Find where the given text appears and provide that cell's center as [X, Y] coordinate. 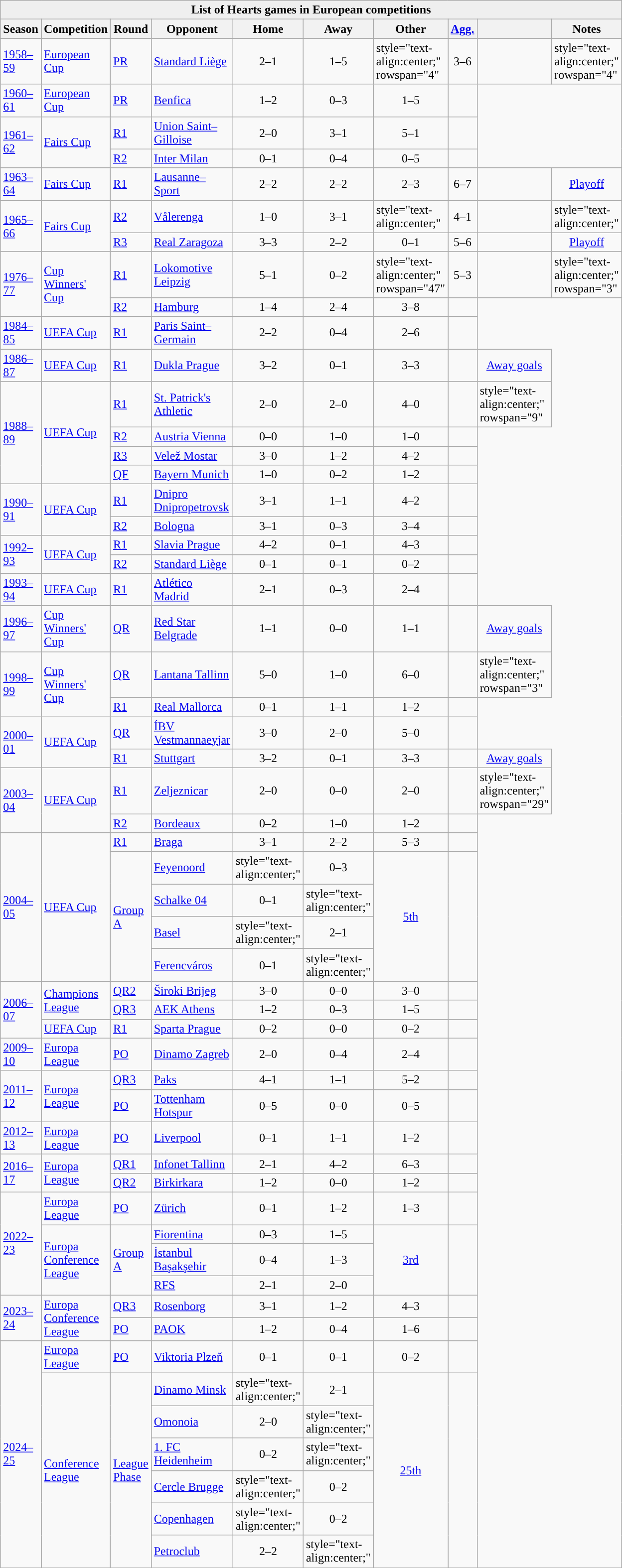
Red Star Belgrade [192, 629]
Dinamo Minsk [192, 1390]
style="text-align:center;" rowspan="47" [411, 274]
QR1 [131, 1164]
1. FC Heidenheim [192, 1454]
3–8 [411, 307]
Stuttgart [192, 758]
Bayern Munich [192, 475]
İstanbul Başakşehir [192, 1260]
Champions League [76, 1000]
5th [411, 916]
2022–23 [21, 1243]
ÍBV Vestmannaeyjar [192, 732]
Dukla Prague [192, 365]
6–0 [411, 674]
Bologna [192, 526]
Competition [76, 29]
Paks [192, 1080]
1998–99 [21, 684]
Season [21, 29]
1993–94 [21, 590]
1990–91 [21, 510]
League Phase [131, 1470]
2000–01 [21, 742]
style="text-align:center;" rowspan="29" [514, 790]
Zürich [192, 1208]
1996–97 [21, 629]
3–6 [463, 61]
Bordeaux [192, 823]
2023–24 [21, 1318]
Velež Mostar [192, 456]
Austria Vienna [192, 437]
Paris Saint–Germain [192, 333]
1–4 [268, 307]
2009–10 [21, 1054]
RFS [192, 1286]
List of Hearts games in European competitions [311, 10]
Dinamo Zagreb [192, 1054]
1986–87 [21, 365]
Schalke 04 [192, 901]
Round [131, 29]
Lausanne–Sport [192, 184]
Vålerenga [192, 216]
St. Patrick's Athletic [192, 404]
Union Saint–Gilloise [192, 132]
style="text-align:center;" rowspan="9" [514, 404]
2024–25 [21, 1454]
1960–61 [21, 101]
Fiorentina [192, 1234]
2006–07 [21, 1010]
1961–62 [21, 142]
Dnipro Dnipropetrovsk [192, 500]
Lokomotive Leipzig [192, 274]
QF [131, 475]
Other [411, 29]
4–0 [411, 404]
1963–64 [21, 184]
Sparta Prague [192, 1029]
6–7 [463, 184]
Široki Brijeg [192, 991]
5–6 [463, 242]
Hamburg [192, 307]
Home [268, 29]
Basel [192, 932]
Real Mallorca [192, 707]
1984–85 [21, 333]
Away [338, 29]
2012–13 [21, 1138]
2–3 [411, 184]
2016–17 [21, 1173]
PAOK [192, 1329]
1–6 [411, 1329]
3–4 [411, 526]
Cercle Brugge [192, 1486]
6–3 [411, 1164]
Birkirkara [192, 1182]
Viktoria Plzeň [192, 1357]
2003–04 [21, 800]
Real Zaragoza [192, 242]
Tottenham Hotspur [192, 1106]
Ferencváros [192, 965]
25th [411, 1470]
2004–05 [21, 907]
Atlético Madrid [192, 590]
Rosenborg [192, 1307]
Liverpool [192, 1138]
1958–59 [21, 61]
Zeljeznicar [192, 790]
Lantana Tallinn [192, 674]
Inter Milan [192, 158]
2011–12 [21, 1096]
Petroclub [192, 1551]
Benfica [192, 101]
1988–89 [21, 433]
Agg. [463, 29]
Conference League [76, 1470]
1976–77 [21, 284]
2–6 [411, 333]
3rd [411, 1259]
Notes [587, 29]
Slavia Prague [192, 545]
Infonet Tallinn [192, 1164]
Feyenoord [192, 868]
Braga [192, 842]
Copenhagen [192, 1519]
5–2 [411, 1080]
AEK Athens [192, 1010]
Omonoia [192, 1422]
1965–66 [21, 226]
1992–93 [21, 554]
Opponent [192, 29]
